Pinpoint the cell where the given text exists, returning its [X, Y] midpoint coordinate. 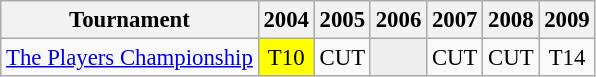
T14 [567, 58]
2008 [511, 20]
Tournament [130, 20]
2005 [342, 20]
T10 [286, 58]
2006 [398, 20]
The Players Championship [130, 58]
2009 [567, 20]
2004 [286, 20]
2007 [455, 20]
